Search for the cell housing the specified text and yield its [x, y] center coordinate. 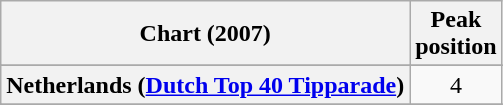
Chart (2007) [206, 34]
4 [456, 85]
Peakposition [456, 34]
Netherlands (Dutch Top 40 Tipparade) [206, 85]
